Identify which cell holds the provided text, then report its (x, y) central coordinate. 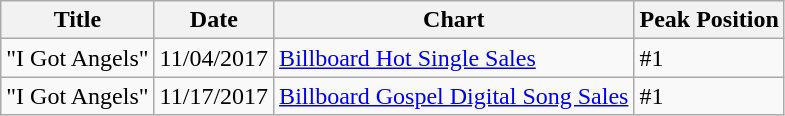
Title (78, 20)
Date (214, 20)
11/17/2017 (214, 96)
11/04/2017 (214, 58)
Chart (454, 20)
Billboard Gospel Digital Song Sales (454, 96)
Billboard Hot Single Sales (454, 58)
Peak Position (709, 20)
